Scan for the cell matching the given text and deliver its (X, Y) coordinate at center. 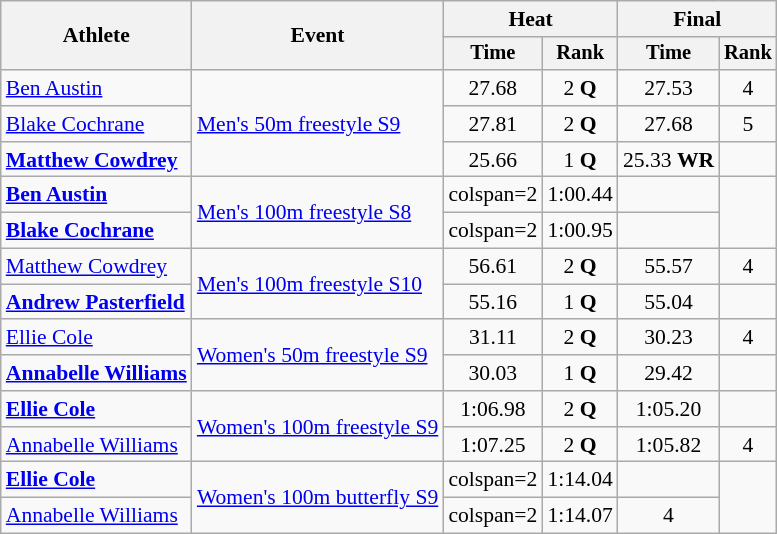
Men's 100m freestyle S8 (318, 212)
Final (698, 19)
31.11 (492, 338)
1:07.25 (492, 445)
Men's 100m freestyle S10 (318, 284)
Men's 50m freestyle S9 (318, 124)
25.33 WR (668, 160)
1:05.82 (668, 445)
5 (748, 124)
Women's 50m freestyle S9 (318, 356)
1:14.07 (580, 516)
1:00.95 (580, 231)
27.53 (668, 88)
1:05.20 (668, 409)
27.81 (492, 124)
Heat (530, 19)
55.57 (668, 267)
56.61 (492, 267)
55.16 (492, 302)
29.42 (668, 373)
55.04 (668, 302)
Event (318, 36)
30.23 (668, 338)
30.03 (492, 373)
25.66 (492, 160)
Women's 100m butterfly S9 (318, 498)
Women's 100m freestyle S9 (318, 426)
1:06.98 (492, 409)
Athlete (96, 36)
1:14.04 (580, 480)
1:00.44 (580, 195)
Andrew Pasterfield (96, 302)
